Pinpoint the cell where the given text exists, returning its [X, Y] midpoint coordinate. 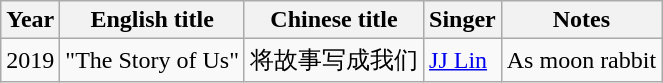
As moon rabbit [581, 60]
JJ Lin [463, 60]
Chinese title [334, 20]
English title [152, 20]
将故事写成我们 [334, 60]
2019 [30, 60]
Notes [581, 20]
"The Story of Us" [152, 60]
Year [30, 20]
Singer [463, 20]
